Extract the (x, y) coordinate from the center of the cell holding the provided text.  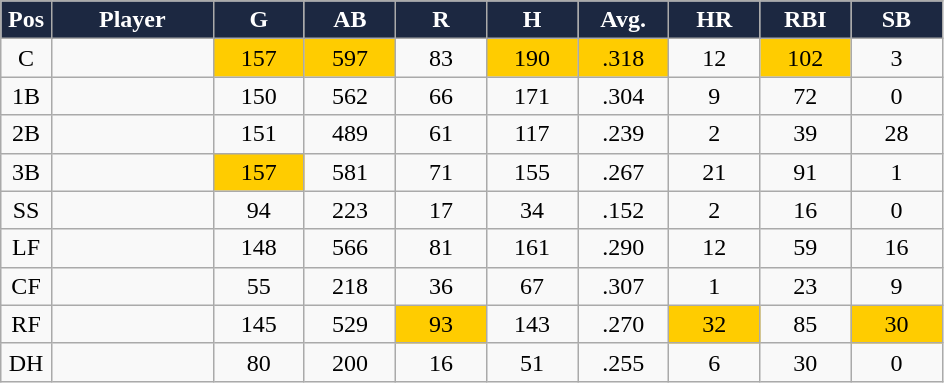
566 (350, 248)
.267 (624, 172)
145 (258, 324)
AB (350, 20)
61 (440, 134)
171 (532, 96)
RBI (806, 20)
66 (440, 96)
.239 (624, 134)
23 (806, 286)
59 (806, 248)
SB (896, 20)
3 (896, 58)
190 (532, 58)
71 (440, 172)
83 (440, 58)
HR (714, 20)
21 (714, 172)
C (26, 58)
117 (532, 134)
143 (532, 324)
85 (806, 324)
91 (806, 172)
529 (350, 324)
34 (532, 210)
Pos (26, 20)
93 (440, 324)
200 (350, 362)
94 (258, 210)
489 (350, 134)
597 (350, 58)
.304 (624, 96)
51 (532, 362)
80 (258, 362)
DH (26, 362)
.307 (624, 286)
Avg. (624, 20)
81 (440, 248)
72 (806, 96)
32 (714, 324)
.290 (624, 248)
SS (26, 210)
151 (258, 134)
.318 (624, 58)
17 (440, 210)
G (258, 20)
148 (258, 248)
223 (350, 210)
55 (258, 286)
39 (806, 134)
6 (714, 362)
150 (258, 96)
3B (26, 172)
581 (350, 172)
H (532, 20)
.270 (624, 324)
155 (532, 172)
R (440, 20)
Player (132, 20)
2B (26, 134)
36 (440, 286)
CF (26, 286)
.255 (624, 362)
1B (26, 96)
28 (896, 134)
161 (532, 248)
102 (806, 58)
.152 (624, 210)
562 (350, 96)
67 (532, 286)
RF (26, 324)
LF (26, 248)
218 (350, 286)
